Pinpoint the cell where the given text exists, returning its (x, y) midpoint coordinate. 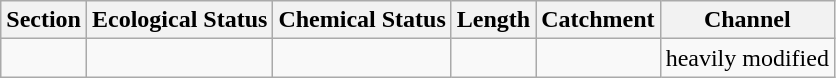
heavily modified (747, 58)
Section (44, 20)
Chemical Status (362, 20)
Ecological Status (179, 20)
Catchment (598, 20)
Length (493, 20)
Channel (747, 20)
